Detect which cell encompasses the target text, then output its [x, y] center coordinate. 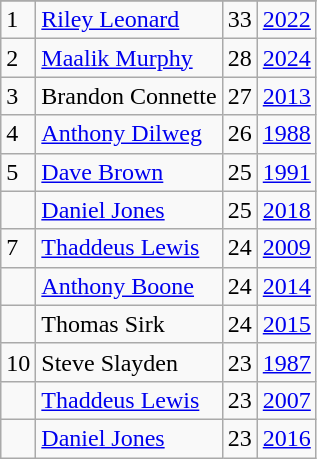
1988 [286, 134]
7 [18, 248]
33 [240, 20]
Anthony Boone [129, 286]
2013 [286, 96]
Steve Slayden [129, 362]
4 [18, 134]
27 [240, 96]
28 [240, 58]
Anthony Dilweg [129, 134]
2007 [286, 400]
2015 [286, 324]
Riley Leonard [129, 20]
1 [18, 20]
1987 [286, 362]
2024 [286, 58]
2014 [286, 286]
2009 [286, 248]
26 [240, 134]
3 [18, 96]
10 [18, 362]
2 [18, 58]
2018 [286, 210]
Maalik Murphy [129, 58]
2022 [286, 20]
Thomas Sirk [129, 324]
5 [18, 172]
Dave Brown [129, 172]
2016 [286, 438]
Brandon Connette [129, 96]
1991 [286, 172]
